Locate the cell with the specified text and output its (X, Y) center coordinate. 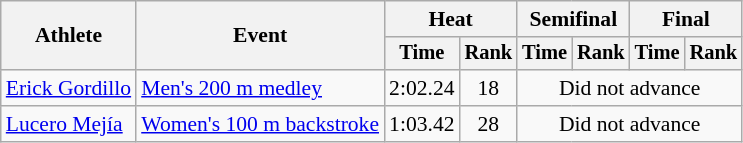
Heat (450, 19)
Lucero Mejía (68, 124)
Semifinal (573, 19)
1:03.42 (422, 124)
Men's 200 m medley (260, 88)
Final (686, 19)
Women's 100 m backstroke (260, 124)
18 (489, 88)
Erick Gordillo (68, 88)
Event (260, 36)
Athlete (68, 36)
28 (489, 124)
2:02.24 (422, 88)
